Extract the [X, Y] coordinate from the center of the cell holding the provided text.  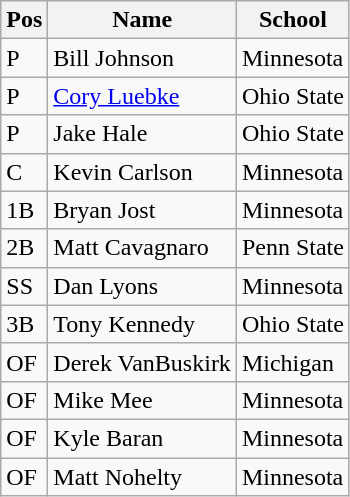
Tony Kennedy [142, 324]
Cory Luebke [142, 96]
Michigan [292, 362]
Bill Johnson [142, 58]
Kevin Carlson [142, 172]
Kyle Baran [142, 438]
Jake Hale [142, 134]
2B [24, 248]
Mike Mee [142, 400]
Penn State [292, 248]
School [292, 20]
Bryan Jost [142, 210]
1B [24, 210]
Matt Nohelty [142, 477]
Dan Lyons [142, 286]
Matt Cavagnaro [142, 248]
Name [142, 20]
SS [24, 286]
Pos [24, 20]
C [24, 172]
3B [24, 324]
Derek VanBuskirk [142, 362]
